Provide the [x, y] coordinate of the cell's center where the given text is located.  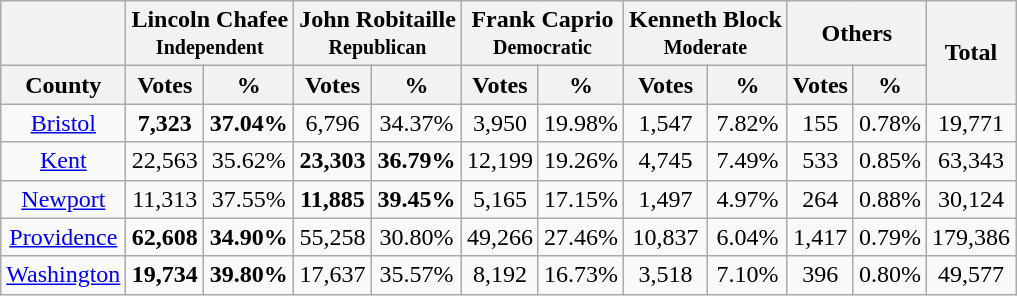
22,563 [165, 161]
Newport [64, 199]
7.49% [748, 161]
62,608 [165, 237]
Lincoln ChafeeIndependent [210, 34]
49,577 [972, 275]
39.45% [416, 199]
155 [820, 123]
4,745 [666, 161]
0.85% [890, 161]
19,771 [972, 123]
County [64, 85]
396 [820, 275]
7.10% [748, 275]
35.62% [249, 161]
0.78% [890, 123]
63,343 [972, 161]
30.80% [416, 237]
17,637 [333, 275]
264 [820, 199]
Kenneth BlockModerate [706, 34]
0.80% [890, 275]
11,313 [165, 199]
3,950 [500, 123]
55,258 [333, 237]
7,323 [165, 123]
36.79% [416, 161]
533 [820, 161]
27.46% [580, 237]
1,497 [666, 199]
3,518 [666, 275]
34.90% [249, 237]
Frank CaprioDemocratic [542, 34]
35.57% [416, 275]
4.97% [748, 199]
8,192 [500, 275]
6.04% [748, 237]
7.82% [748, 123]
19.98% [580, 123]
19,734 [165, 275]
1,417 [820, 237]
17.15% [580, 199]
Providence [64, 237]
1,547 [666, 123]
30,124 [972, 199]
John RobitailleRepublican [378, 34]
Others [856, 34]
6,796 [333, 123]
10,837 [666, 237]
11,885 [333, 199]
37.04% [249, 123]
0.88% [890, 199]
0.79% [890, 237]
39.80% [249, 275]
Kent [64, 161]
179,386 [972, 237]
Washington [64, 275]
23,303 [333, 161]
19.26% [580, 161]
34.37% [416, 123]
16.73% [580, 275]
37.55% [249, 199]
Total [972, 52]
12,199 [500, 161]
49,266 [500, 237]
5,165 [500, 199]
Bristol [64, 123]
